Return [X, Y] of the center of cell containing provided text 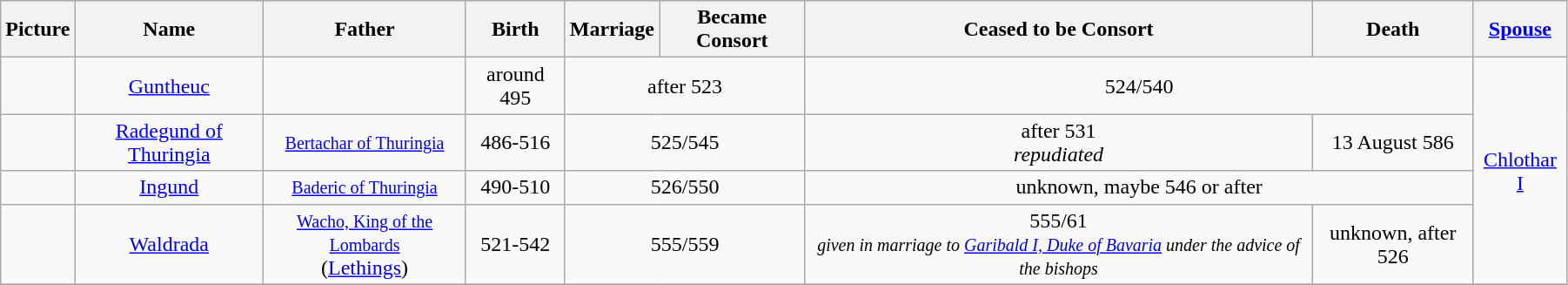
Birth [515, 30]
Spouse [1519, 30]
486-516 [515, 143]
Father [365, 30]
Bertachar of Thuringia [365, 143]
Radegund of Thuringia [169, 143]
unknown, after 526 [1392, 244]
Death [1392, 30]
Became Consort [733, 30]
Waldrada [169, 244]
after 523 [685, 85]
Picture [38, 30]
Ceased to be Consort [1058, 30]
Wacho, King of the Lombards(Lethings) [365, 244]
490-510 [515, 187]
524/540 [1139, 85]
555/559 [685, 244]
Name [169, 30]
526/550 [685, 187]
Baderic of Thuringia [365, 187]
525/545 [685, 143]
around 495 [515, 85]
Chlothar I [1519, 171]
Guntheuc [169, 85]
555/61given in marriage to Garibald I, Duke of Bavaria under the advice of the bishops [1058, 244]
521-542 [515, 244]
unknown, maybe 546 or after [1139, 187]
13 August 586 [1392, 143]
Marriage [612, 30]
Ingund [169, 187]
after 531repudiated [1058, 143]
